Capture the cell that displays the provided text and extract its (x, y) central coordinate. 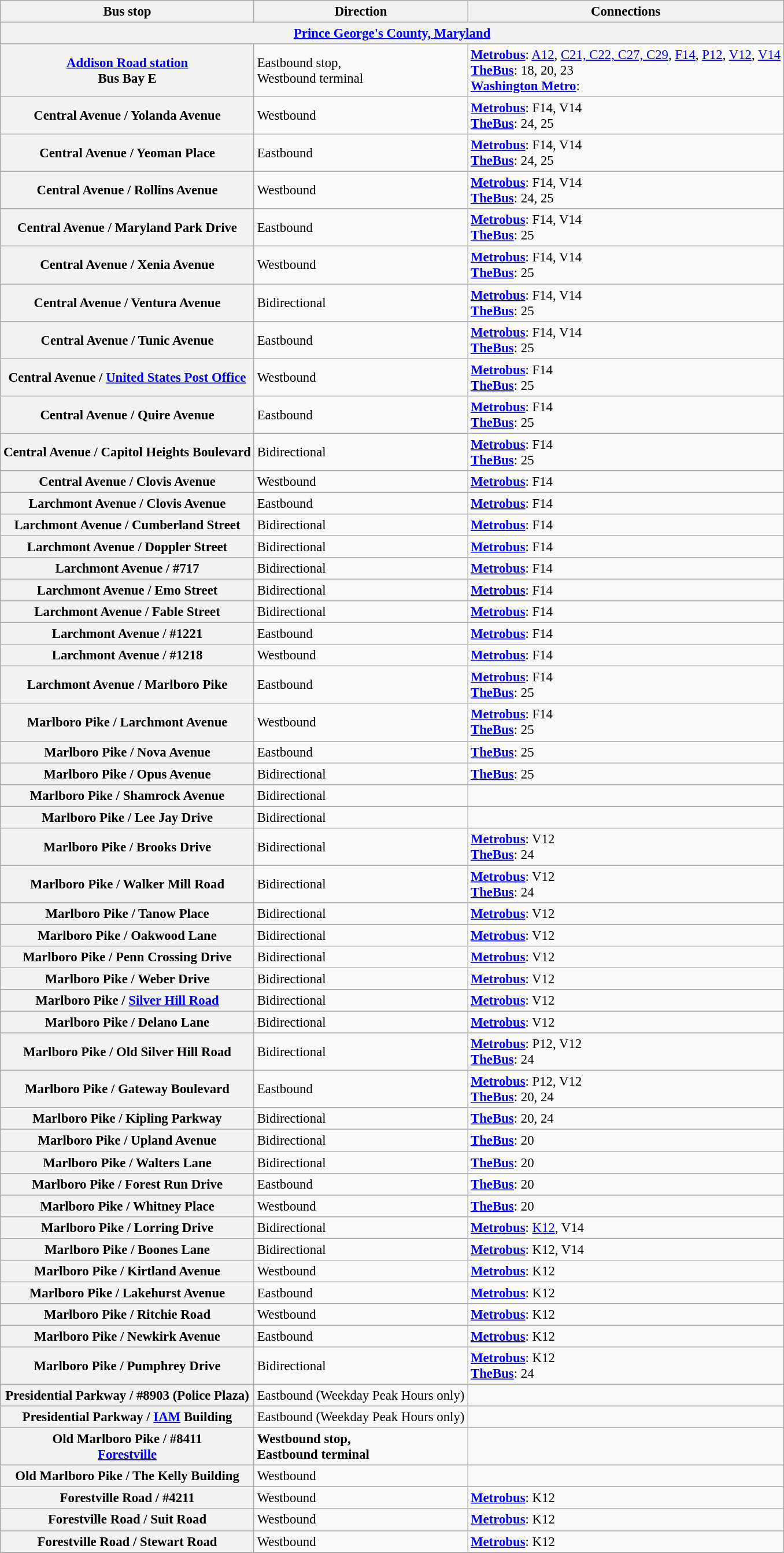
Marlboro Pike / Boones Lane (127, 1249)
Larchmont Avenue / Cumberland Street (127, 525)
Larchmont Avenue / Emo Street (127, 591)
Marlboro Pike / Newkirk Avenue (127, 1336)
Eastbound stop,Westbound terminal (361, 71)
Forestville Road / Suit Road (127, 1520)
Marlboro Pike / Penn Crossing Drive (127, 957)
Marlboro Pike / Old Silver Hill Road (127, 1052)
Addison Road stationBus Bay E (127, 71)
Marlboro Pike / Upland Avenue (127, 1141)
Larchmont Avenue / #1218 (127, 655)
Central Avenue / Yeoman Place (127, 153)
Marlboro Pike / Kirtland Avenue (127, 1271)
Marlboro Pike / Lakehurst Avenue (127, 1293)
Larchmont Avenue / #717 (127, 569)
Marlboro Pike / Oakwood Lane (127, 935)
Larchmont Avenue / Clovis Avenue (127, 503)
Larchmont Avenue / Fable Street (127, 612)
Westbound stop,Eastbound terminal (361, 1447)
Larchmont Avenue / #1221 (127, 634)
Marlboro Pike / Whitney Place (127, 1206)
Marlboro Pike / Tanow Place (127, 914)
Metrobus: K12 TheBus: 24 (626, 1366)
Marlboro Pike / Ritchie Road (127, 1315)
Central Avenue / United States Post Office (127, 377)
Marlboro Pike / Opus Avenue (127, 774)
Forestville Road / Stewart Road (127, 1541)
Central Avenue / Xenia Avenue (127, 265)
Direction (361, 12)
Metrobus: A12, C21, C22, C27, C29, F14, P12, V12, V14 TheBus: 18, 20, 23 Washington Metro: (626, 71)
TheBus: 20, 24 (626, 1119)
Central Avenue / Tunic Avenue (127, 340)
Old Marlboro Pike / #8411Forestville (127, 1447)
Marlboro Pike / Lee Jay Drive (127, 817)
Marlboro Pike / Weber Drive (127, 979)
Central Avenue / Yolanda Avenue (127, 116)
Marlboro Pike / Silver Hill Road (127, 1001)
Marlboro Pike / Nova Avenue (127, 752)
Forestville Road / #4211 (127, 1498)
Metrobus: P12, V12 TheBus: 24 (626, 1052)
Marlboro Pike / Kipling Parkway (127, 1119)
Central Avenue / Maryland Park Drive (127, 228)
Marlboro Pike / Pumphrey Drive (127, 1366)
Connections (626, 12)
Marlboro Pike / Brooks Drive (127, 847)
Prince George's County, Maryland (392, 34)
Marlboro Pike / Walters Lane (127, 1163)
Central Avenue / Quire Avenue (127, 414)
Presidential Parkway / #8903 (Police Plaza) (127, 1396)
Central Avenue / Clovis Avenue (127, 482)
Central Avenue / Ventura Avenue (127, 303)
Larchmont Avenue / Marlboro Pike (127, 685)
Marlboro Pike / Walker Mill Road (127, 884)
Central Avenue / Capitol Heights Boulevard (127, 452)
Bus stop (127, 12)
Presidential Parkway / IAM Building (127, 1417)
Metrobus: P12, V12 TheBus: 20, 24 (626, 1090)
Old Marlboro Pike / The Kelly Building (127, 1476)
Marlboro Pike / Delano Lane (127, 1023)
Marlboro Pike / Shamrock Avenue (127, 795)
Central Avenue / Rollins Avenue (127, 191)
Marlboro Pike / Gateway Boulevard (127, 1090)
Marlboro Pike / Lorring Drive (127, 1227)
Larchmont Avenue / Doppler Street (127, 547)
Marlboro Pike / Larchmont Avenue (127, 723)
Marlboro Pike / Forest Run Drive (127, 1184)
